Provide the (x, y) coordinate of the cell's center where the given text is located.  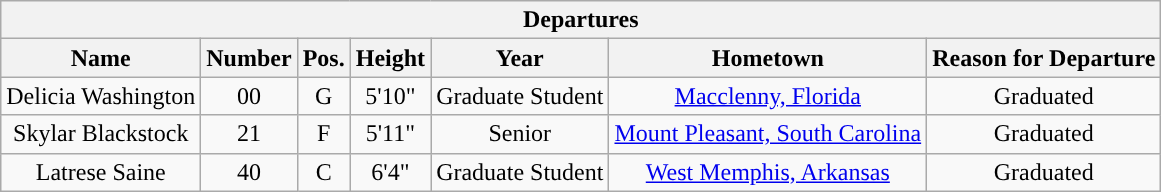
00 (249, 96)
Year (520, 58)
6'4" (390, 172)
Name (101, 58)
F (324, 134)
Reason for Departure (1044, 58)
Departures (581, 20)
Height (390, 58)
21 (249, 134)
Pos. (324, 58)
West Memphis, Arkansas (768, 172)
Senior (520, 134)
Latrese Saine (101, 172)
40 (249, 172)
5'11" (390, 134)
Number (249, 58)
G (324, 96)
Mount Pleasant, South Carolina (768, 134)
C (324, 172)
Hometown (768, 58)
Delicia Washington (101, 96)
5'10" (390, 96)
Macclenny, Florida (768, 96)
Skylar Blackstock (101, 134)
